Pinpoint the cell where the given text exists, returning its [x, y] midpoint coordinate. 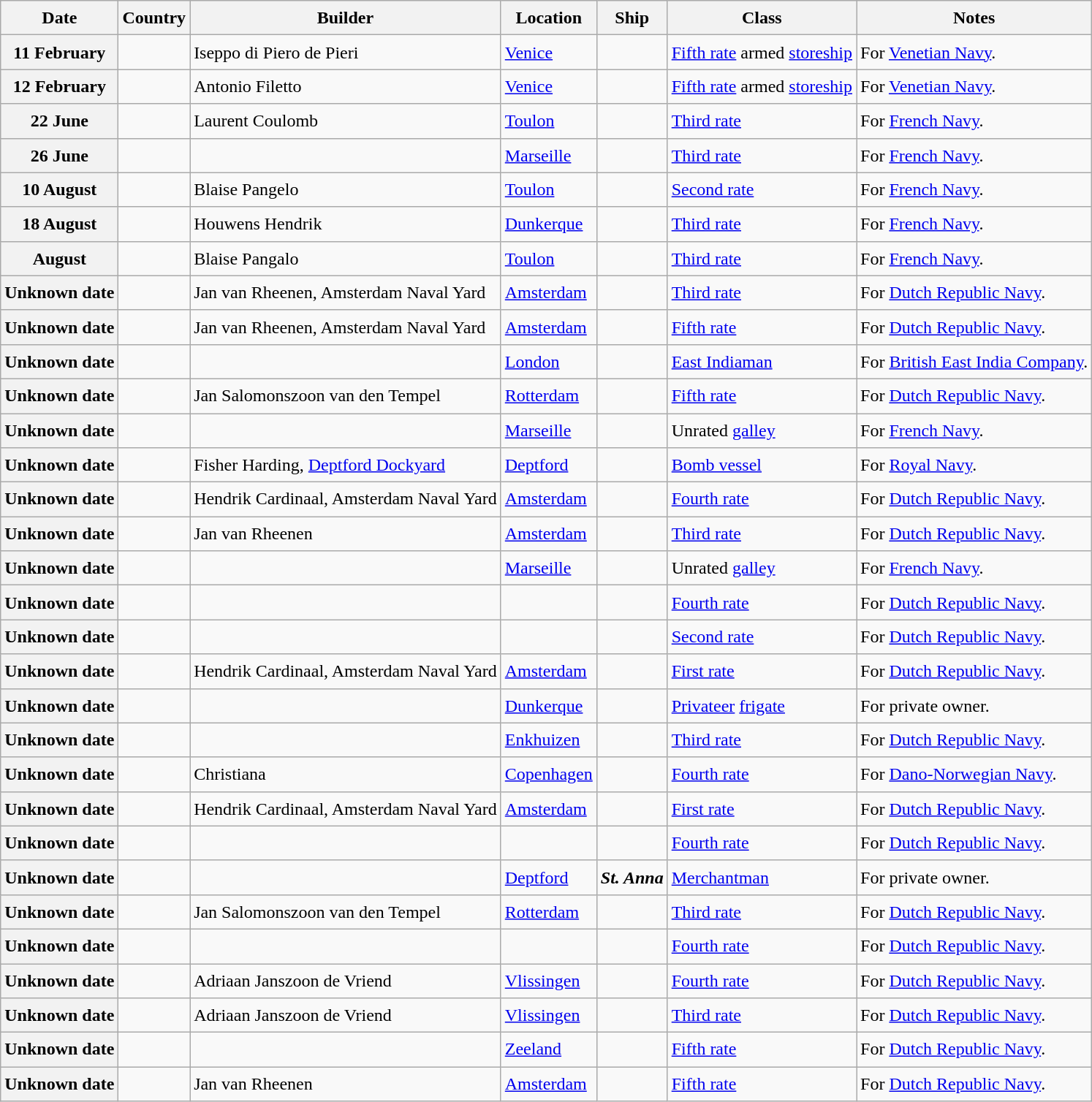
Notes [974, 18]
Christiana [346, 775]
Ship [632, 18]
Merchantman [762, 877]
Privateer frigate [762, 706]
18 August [60, 224]
Location [548, 18]
11 February [60, 53]
St. Anna [632, 877]
Bomb vessel [762, 465]
Zeeland [548, 1049]
Class [762, 18]
12 February [60, 86]
22 June [60, 121]
Country [154, 18]
Date [60, 18]
Blaise Pangelo [346, 190]
Blaise Pangalo [346, 259]
London [548, 361]
Iseppo di Piero de Pieri [346, 53]
For Dano-Norwegian Navy. [974, 775]
Laurent Coulomb [346, 121]
For Royal Navy. [974, 465]
26 June [60, 155]
Fisher Harding, Deptford Dockyard [346, 465]
August [60, 259]
Enkhuizen [548, 740]
Copenhagen [548, 775]
Builder [346, 18]
10 August [60, 190]
Houwens Hendrik [346, 224]
East Indiaman [762, 361]
Antonio Filetto [346, 86]
For British East India Company. [974, 361]
